Return the (x, y) coordinate for the center point of the cell that contains the specified text.  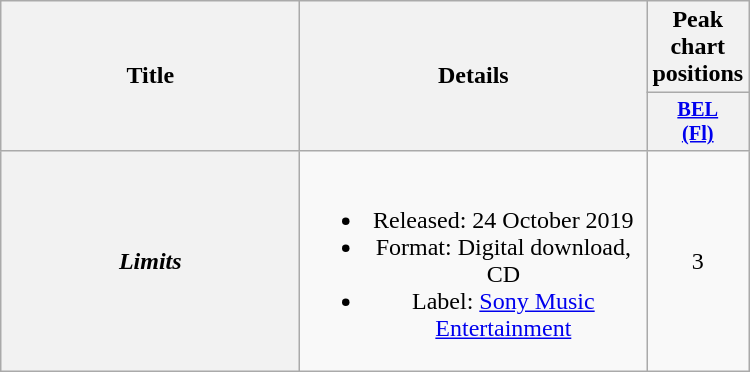
Title (150, 76)
BEL(Fl) (698, 122)
Limits (150, 260)
Details (474, 76)
Released: 24 October 2019Format: Digital download, CDLabel: Sony Music Entertainment (474, 260)
Peak chart positions (698, 47)
3 (698, 260)
